Identify which cell holds the provided text, then report its (X, Y) central coordinate. 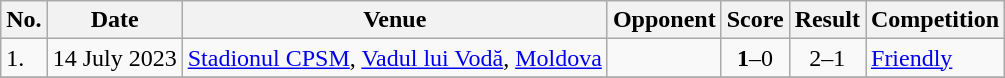
Friendly (936, 58)
Score (755, 20)
Stadionul CPSM, Vadul lui Vodă, Moldova (394, 58)
Venue (394, 20)
Competition (936, 20)
14 July 2023 (114, 58)
Date (114, 20)
Result (827, 20)
Opponent (664, 20)
1–0 (755, 58)
No. (24, 20)
1. (24, 58)
2–1 (827, 58)
